Capture the cell that displays the provided text and extract its (x, y) central coordinate. 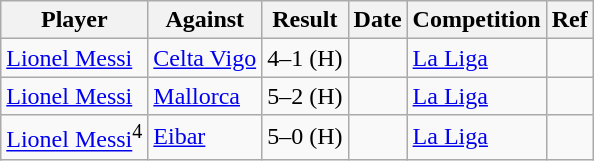
Competition (476, 20)
Ref (570, 20)
Eibar (205, 138)
Result (305, 20)
Against (205, 20)
4–1 (H) (305, 58)
Lionel Messi4 (74, 138)
Celta Vigo (205, 58)
Date (378, 20)
5–2 (H) (305, 96)
Player (74, 20)
Mallorca (205, 96)
5–0 (H) (305, 138)
